Return the [x, y] coordinate for the center point of the cell that contains the specified text.  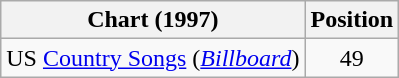
US Country Songs (Billboard) [153, 58]
49 [352, 58]
Chart (1997) [153, 20]
Position [352, 20]
